For the text-containing cell, return its midpoint in (X, Y) coordinate format. 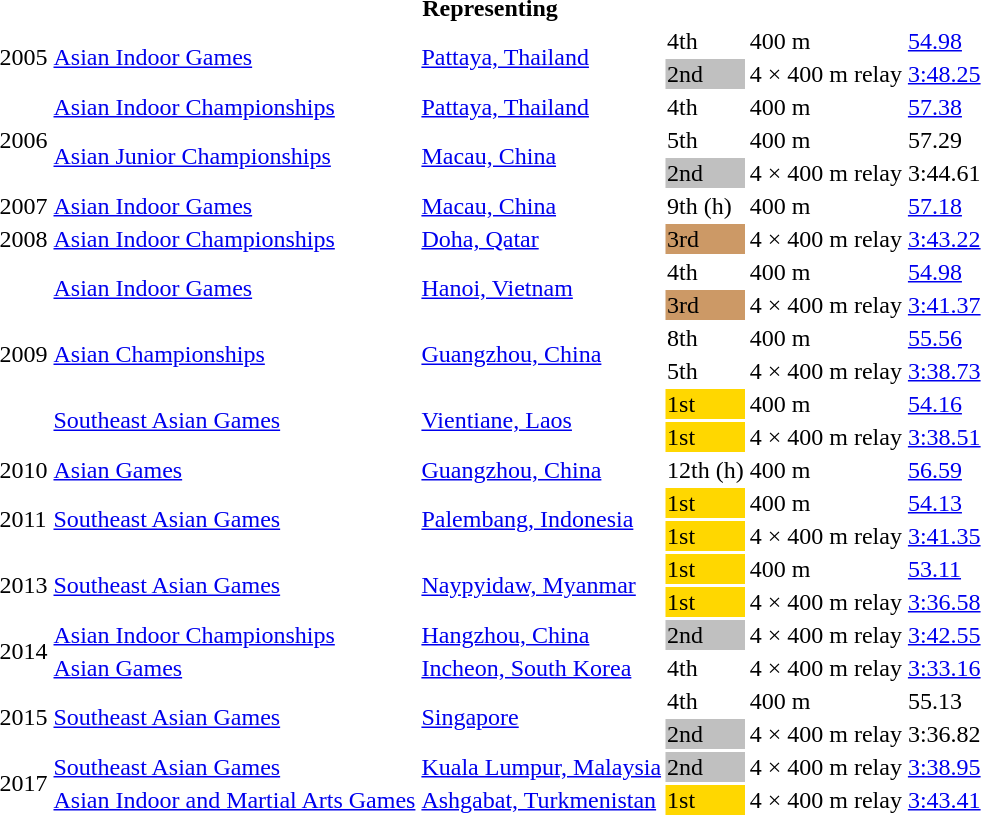
Hangzhou, China (542, 635)
12th (h) (706, 470)
9th (h) (706, 206)
Ashgabat, Turkmenistan (542, 800)
Asian Junior Championships (234, 156)
Asian Indoor and Martial Arts Games (234, 800)
Naypyidaw, Myanmar (542, 586)
Asian Championships (234, 354)
Hanoi, Vietnam (542, 288)
8th (706, 338)
Singapore (542, 718)
Incheon, South Korea (542, 668)
Vientiane, Laos (542, 420)
Kuala Lumpur, Malaysia (542, 767)
Palembang, Indonesia (542, 520)
Doha, Qatar (542, 239)
